Detect which cell encompasses the target text, then output its (x, y) center coordinate. 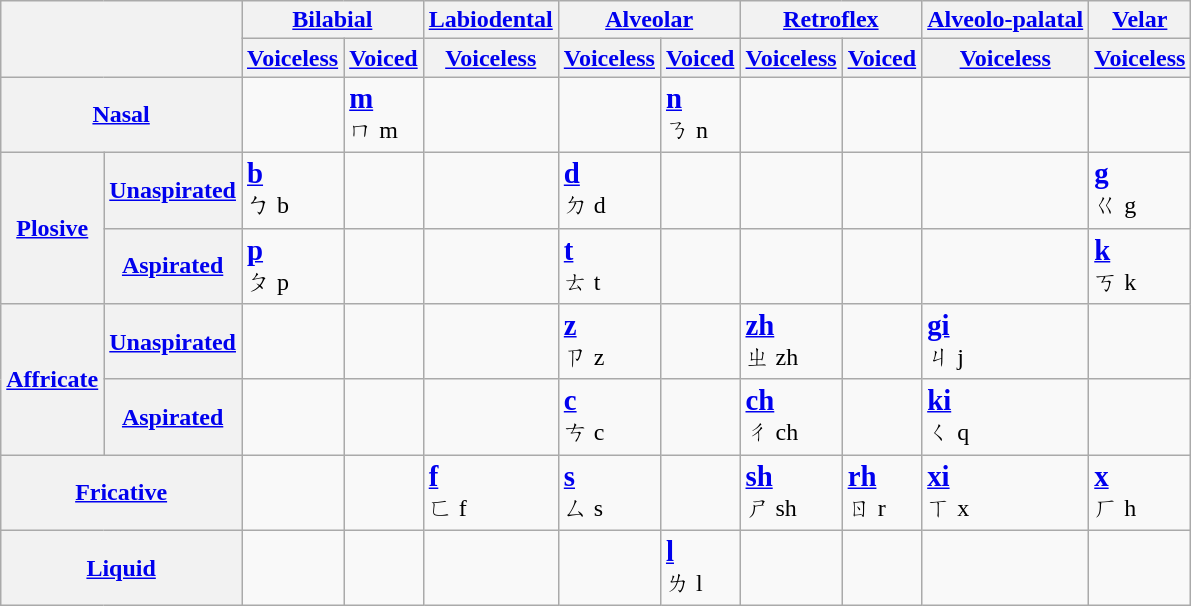
k ㄎ k (1140, 266)
zh ㄓ zh (791, 342)
l ㄌ l (700, 568)
Labiodental (490, 20)
ch ㄔ ch (791, 417)
p ㄆ p (293, 266)
g ㄍ g (1140, 190)
Velar (1140, 20)
z ㄗ z (609, 342)
Alveolo-palatal (1006, 20)
t ㄊ t (609, 266)
m ㄇ m (384, 115)
n ㄋ n (700, 115)
c ㄘ c (609, 417)
sh ㄕ sh (791, 493)
ki ㄑ q (1006, 417)
s ㄙ s (609, 493)
d ㄉ d (609, 190)
Liquid (122, 568)
gi ㄐ j (1006, 342)
x ㄏ h (1140, 493)
b ㄅ b (293, 190)
Fricative (122, 493)
Plosive (52, 228)
xi ㄒ x (1006, 493)
f ㄈ f (490, 493)
Nasal (122, 115)
Affricate (52, 380)
Alveolar (649, 20)
Retroflex (831, 20)
rh ㄖ r (882, 493)
Bilabial (333, 20)
